Pinpoint the cell where the given text exists, returning its [x, y] midpoint coordinate. 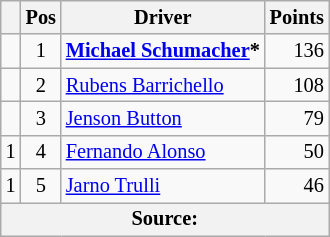
136 [297, 51]
50 [297, 152]
79 [297, 118]
Rubens Barrichello [163, 85]
4 [41, 152]
Jarno Trulli [163, 186]
Pos [41, 17]
46 [297, 186]
3 [41, 118]
5 [41, 186]
2 [41, 85]
Fernando Alonso [163, 152]
Michael Schumacher* [163, 51]
108 [297, 85]
Source: [165, 219]
Driver [163, 17]
Points [297, 17]
Jenson Button [163, 118]
